From the cell containing the given text, extract its center point as [X, Y] coordinate. 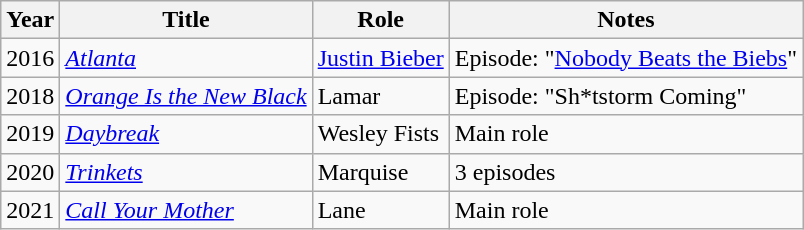
Wesley Fists [380, 134]
Notes [626, 20]
Episode: "Sh*tstorm Coming" [626, 96]
2016 [30, 58]
Call Your Mother [186, 210]
Year [30, 20]
2020 [30, 172]
Role [380, 20]
Justin Bieber [380, 58]
Atlanta [186, 58]
Title [186, 20]
Orange Is the New Black [186, 96]
Episode: "Nobody Beats the Biebs" [626, 58]
Daybreak [186, 134]
Trinkets [186, 172]
Lane [380, 210]
Marquise [380, 172]
Lamar [380, 96]
2021 [30, 210]
3 episodes [626, 172]
2018 [30, 96]
2019 [30, 134]
